Pinpoint the cell where the given text exists, returning its [X, Y] midpoint coordinate. 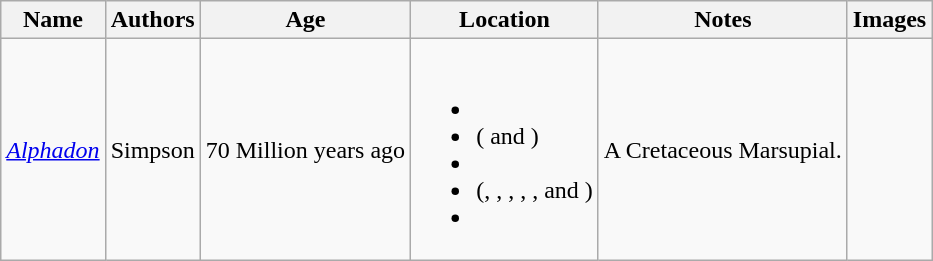
( and ) (, , , , , and ) [505, 150]
Simpson [152, 150]
Alphadon [53, 150]
Age [305, 20]
Location [505, 20]
Notes [722, 20]
Images [889, 20]
A Cretaceous Marsupial. [722, 150]
Name [53, 20]
70 Million years ago [305, 150]
Authors [152, 20]
